Identify which cell holds the provided text, then report its (X, Y) central coordinate. 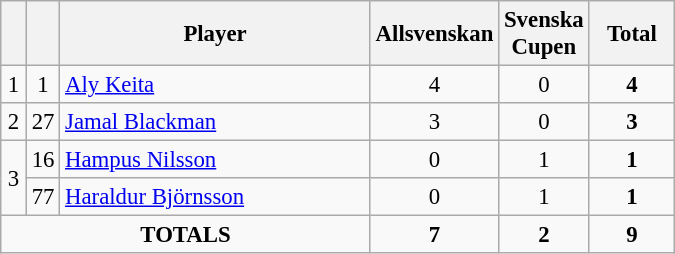
Jamal Blackman (216, 122)
TOTALS (186, 235)
9 (632, 235)
Svenska Cupen (544, 34)
27 (42, 122)
Player (216, 34)
Allsvenskan (434, 34)
Aly Keita (216, 85)
Total (632, 34)
16 (42, 160)
7 (434, 235)
77 (42, 197)
Haraldur Björnsson (216, 197)
Hampus Nilsson (216, 160)
